Return [X, Y] of the center of cell containing provided text 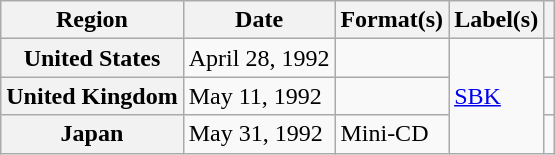
United States [92, 58]
Date [259, 20]
May 11, 1992 [259, 96]
Mini-CD [392, 134]
Region [92, 20]
Format(s) [392, 20]
May 31, 1992 [259, 134]
Japan [92, 134]
Label(s) [496, 20]
United Kingdom [92, 96]
SBK [496, 96]
April 28, 1992 [259, 58]
